Capture the cell that displays the provided text and extract its [X, Y] central coordinate. 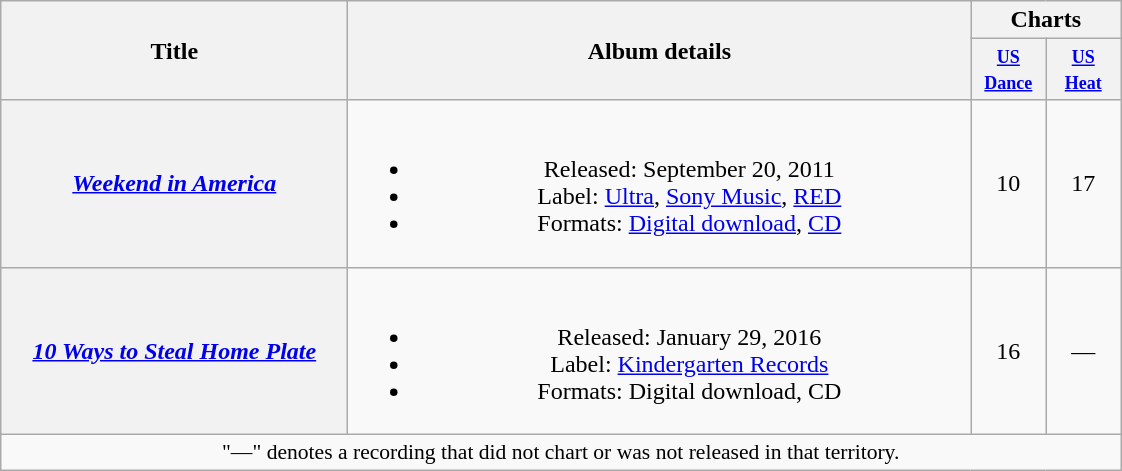
16 [1008, 350]
10 Ways to Steal Home Plate [174, 350]
USHeat [1084, 70]
"—" denotes a recording that did not chart or was not released in that territory. [561, 452]
— [1084, 350]
10 [1008, 184]
Released: September 20, 2011Label: Ultra, Sony Music, REDFormats: Digital download, CD [660, 184]
Released: January 29, 2016Label: Kindergarten RecordsFormats: Digital download, CD [660, 350]
Album details [660, 50]
Charts [1046, 20]
Weekend in America [174, 184]
Title [174, 50]
17 [1084, 184]
USDance [1008, 70]
